For the text-containing cell, return its midpoint in [X, Y] coordinate format. 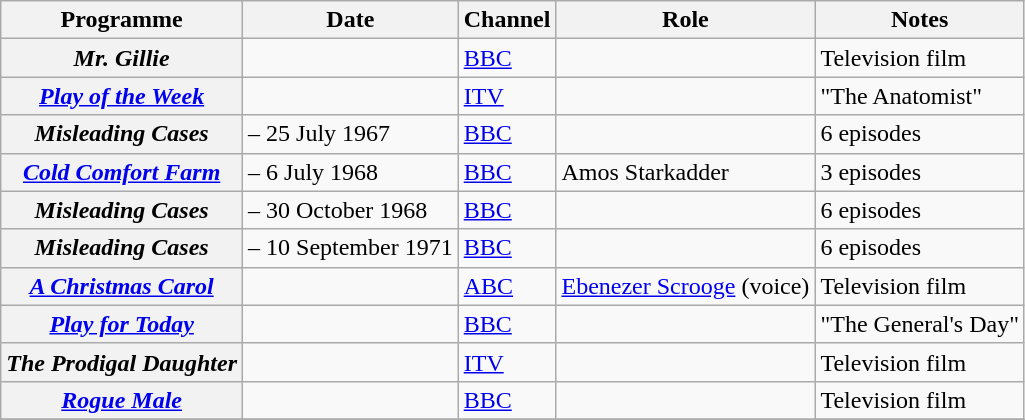
Channel [507, 20]
Cold Comfort Farm [122, 172]
Ebenezer Scrooge (voice) [686, 286]
Date [351, 20]
Rogue Male [122, 400]
The Prodigal Daughter [122, 362]
Role [686, 20]
– 25 July 1967 [351, 134]
Mr. Gillie [122, 58]
ABC [507, 286]
– 10 September 1971 [351, 248]
3 episodes [920, 172]
"The Anatomist" [920, 96]
"The General's Day" [920, 324]
– 30 October 1968 [351, 210]
Programme [122, 20]
Notes [920, 20]
– 6 July 1968 [351, 172]
A Christmas Carol [122, 286]
Play of the Week [122, 96]
Play for Today [122, 324]
Amos Starkadder [686, 172]
